Detect which cell encompasses the target text, then output its (x, y) center coordinate. 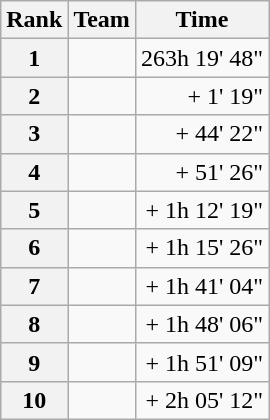
+ 44' 22" (202, 134)
8 (34, 324)
+ 1h 41' 04" (202, 286)
Rank (34, 20)
Time (202, 20)
7 (34, 286)
10 (34, 400)
+ 51' 26" (202, 172)
5 (34, 210)
+ 1h 12' 19" (202, 210)
3 (34, 134)
+ 1h 51' 09" (202, 362)
+ 2h 05' 12" (202, 400)
+ 1h 15' 26" (202, 248)
+ 1' 19" (202, 96)
1 (34, 58)
Team (102, 20)
4 (34, 172)
9 (34, 362)
+ 1h 48' 06" (202, 324)
263h 19' 48" (202, 58)
2 (34, 96)
6 (34, 248)
